For the text-containing cell, return its midpoint in (x, y) coordinate format. 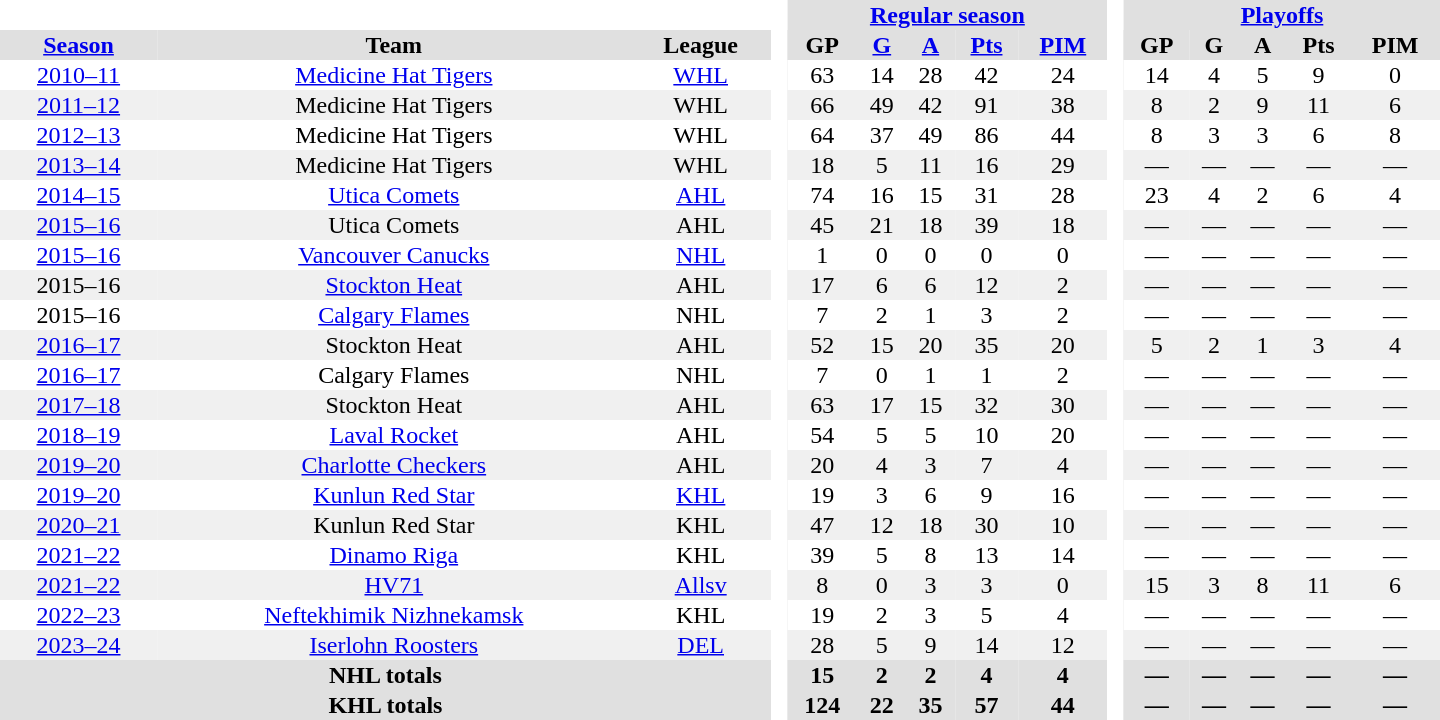
2010–11 (78, 75)
21 (882, 225)
31 (986, 195)
Laval Rocket (394, 435)
23 (1157, 195)
57 (986, 705)
64 (822, 135)
NHL totals (386, 675)
Dinamo Riga (394, 555)
HV71 (394, 585)
Charlotte Checkers (394, 465)
45 (822, 225)
2023–24 (78, 645)
86 (986, 135)
League (701, 45)
2022–23 (78, 615)
2018–19 (78, 435)
Allsv (701, 585)
52 (822, 345)
Iserlohn Roosters (394, 645)
38 (1063, 105)
Regular season (948, 15)
32 (986, 405)
29 (1063, 165)
2012–13 (78, 135)
Team (394, 45)
2011–12 (78, 105)
Vancouver Canucks (394, 255)
24 (1063, 75)
22 (882, 705)
124 (822, 705)
91 (986, 105)
2017–18 (78, 405)
66 (822, 105)
2020–21 (78, 525)
47 (822, 525)
13 (986, 555)
54 (822, 435)
74 (822, 195)
2014–15 (78, 195)
KHL totals (386, 705)
37 (882, 135)
Playoffs (1282, 15)
DEL (701, 645)
Neftekhimik Nizhnekamsk (394, 615)
2013–14 (78, 165)
Season (78, 45)
